Detect which cell encompasses the target text, then output its [x, y] center coordinate. 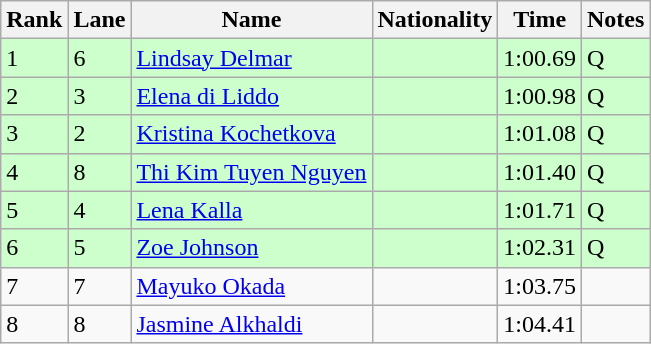
1:02.31 [540, 248]
Name [252, 20]
Elena di Liddo [252, 96]
1:00.98 [540, 96]
Zoe Johnson [252, 248]
Lindsay Delmar [252, 58]
1:01.08 [540, 134]
Thi Kim Tuyen Nguyen [252, 172]
1:04.41 [540, 324]
Rank [34, 20]
1:03.75 [540, 286]
Nationality [435, 20]
Mayuko Okada [252, 286]
1:01.40 [540, 172]
1:01.71 [540, 210]
1:00.69 [540, 58]
Notes [615, 20]
1 [34, 58]
Time [540, 20]
Jasmine Alkhaldi [252, 324]
Lane [100, 20]
Kristina Kochetkova [252, 134]
Lena Kalla [252, 210]
